Detect which cell encompasses the target text, then output its (X, Y) center coordinate. 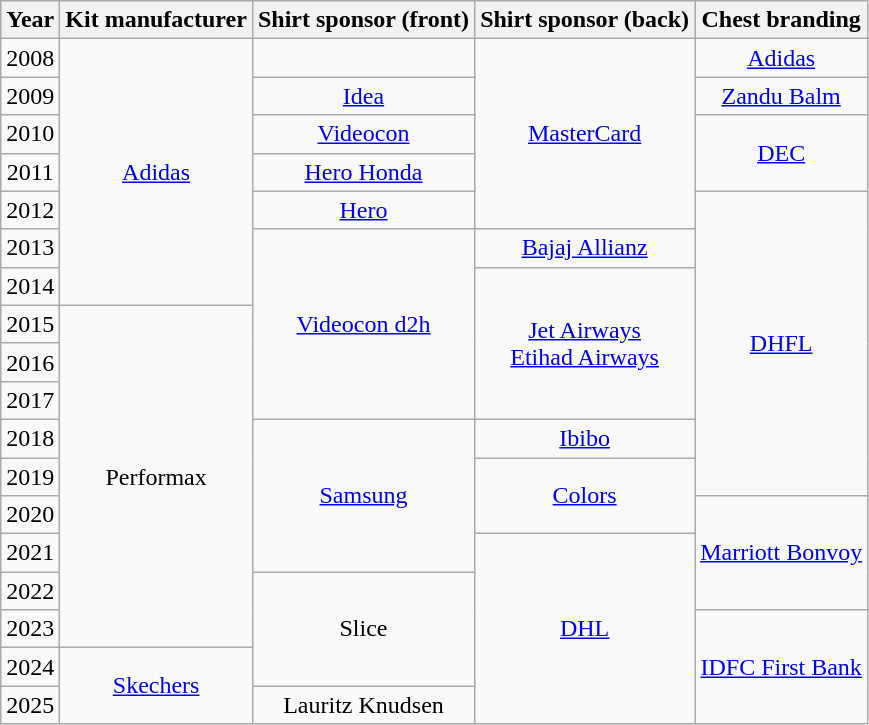
2014 (30, 286)
2018 (30, 438)
DHL (585, 629)
DEC (782, 153)
2013 (30, 248)
Year (30, 20)
2019 (30, 477)
2016 (30, 362)
Slice (363, 629)
MasterCard (585, 134)
Shirt sponsor (front) (363, 20)
Performax (156, 476)
Ibibo (585, 438)
Marriott Bonvoy (782, 553)
Idea (363, 96)
2015 (30, 324)
Colors (585, 496)
Hero (363, 210)
2022 (30, 591)
Chest branding (782, 20)
Jet Airways Etihad Airways (585, 343)
2024 (30, 667)
Bajaj Allianz (585, 248)
Zandu Balm (782, 96)
2023 (30, 629)
2021 (30, 553)
2020 (30, 515)
2025 (30, 705)
2009 (30, 96)
2012 (30, 210)
2010 (30, 134)
DHFL (782, 343)
Hero Honda (363, 172)
Videocon (363, 134)
Videocon d2h (363, 324)
Shirt sponsor (back) (585, 20)
Skechers (156, 686)
Lauritz Knudsen (363, 705)
Kit manufacturer (156, 20)
2017 (30, 400)
2011 (30, 172)
2008 (30, 58)
IDFC First Bank (782, 667)
Samsung (363, 495)
